Provide the [X, Y] coordinate of the cell's center where the given text is located.  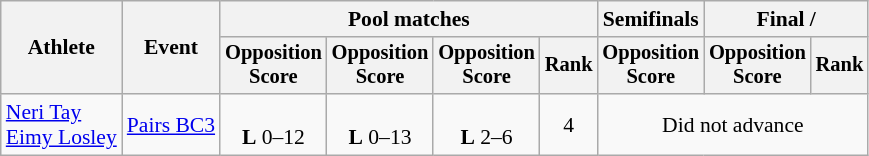
Pairs BC3 [171, 124]
Final / [786, 19]
Athlete [62, 48]
Neri TayEimy Losley [62, 124]
L 0–12 [274, 124]
Event [171, 48]
Semifinals [650, 19]
Pool matches [408, 19]
4 [569, 124]
L 0–13 [380, 124]
L 2–6 [486, 124]
Did not advance [732, 124]
